Identify which cell holds the provided text, then report its [x, y] central coordinate. 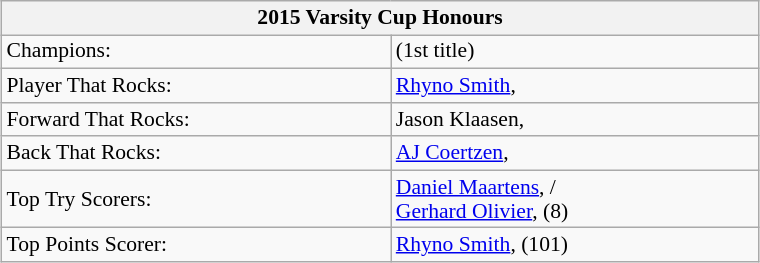
AJ Coertzen, [575, 154]
(1st title) [575, 52]
2015 Varsity Cup Honours [380, 18]
Daniel Maartens, / Gerhard Olivier, (8) [575, 199]
Top Try Scorers: [196, 199]
Back That Rocks: [196, 154]
Jason Klaasen, [575, 120]
Champions: [196, 52]
Top Points Scorer: [196, 245]
Forward That Rocks: [196, 120]
Player That Rocks: [196, 86]
Rhyno Smith, [575, 86]
Rhyno Smith, (101) [575, 245]
